From the cell containing the given text, extract its center point as (X, Y) coordinate. 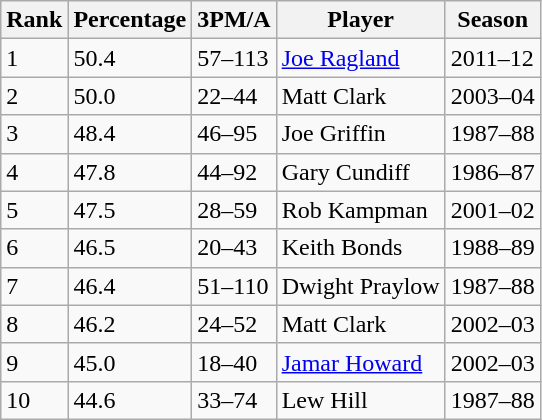
Jamar Howard (360, 362)
47.8 (130, 172)
Joe Griffin (360, 134)
3PM/A (234, 20)
46–95 (234, 134)
Joe Ragland (360, 58)
1988–89 (492, 248)
Rob Kampman (360, 210)
57–113 (234, 58)
47.5 (130, 210)
48.4 (130, 134)
Percentage (130, 20)
22–44 (234, 96)
Gary Cundiff (360, 172)
Season (492, 20)
2 (34, 96)
3 (34, 134)
5 (34, 210)
44.6 (130, 400)
10 (34, 400)
Keith Bonds (360, 248)
7 (34, 286)
50.0 (130, 96)
45.0 (130, 362)
1 (34, 58)
44–92 (234, 172)
2003–04 (492, 96)
Rank (34, 20)
9 (34, 362)
Dwight Praylow (360, 286)
8 (34, 324)
18–40 (234, 362)
50.4 (130, 58)
Player (360, 20)
1986–87 (492, 172)
46.2 (130, 324)
20–43 (234, 248)
46.5 (130, 248)
Lew Hill (360, 400)
2001–02 (492, 210)
24–52 (234, 324)
2011–12 (492, 58)
6 (34, 248)
51–110 (234, 286)
33–74 (234, 400)
46.4 (130, 286)
28–59 (234, 210)
4 (34, 172)
